Detect which cell encompasses the target text, then output its [X, Y] center coordinate. 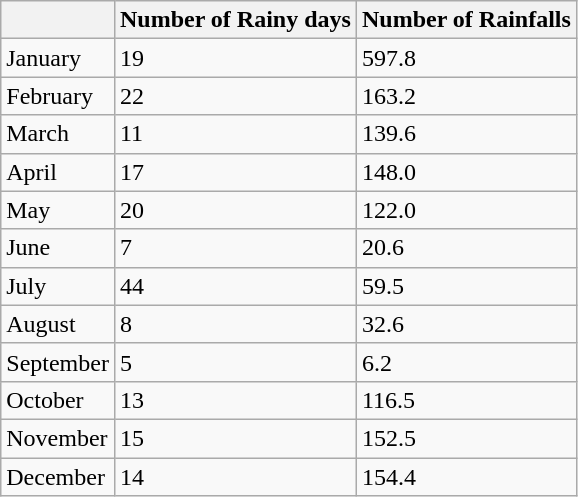
20 [235, 210]
February [58, 96]
September [58, 362]
January [58, 58]
March [58, 134]
148.0 [466, 172]
152.5 [466, 438]
May [58, 210]
13 [235, 400]
154.4 [466, 477]
597.8 [466, 58]
15 [235, 438]
8 [235, 324]
116.5 [466, 400]
163.2 [466, 96]
59.5 [466, 286]
July [58, 286]
5 [235, 362]
32.6 [466, 324]
44 [235, 286]
7 [235, 248]
June [58, 248]
August [58, 324]
122.0 [466, 210]
Number of Rainy days [235, 20]
11 [235, 134]
November [58, 438]
6.2 [466, 362]
19 [235, 58]
April [58, 172]
December [58, 477]
October [58, 400]
139.6 [466, 134]
Number of Rainfalls [466, 20]
14 [235, 477]
17 [235, 172]
22 [235, 96]
20.6 [466, 248]
